Locate the cell with the specified text and output its [X, Y] center coordinate. 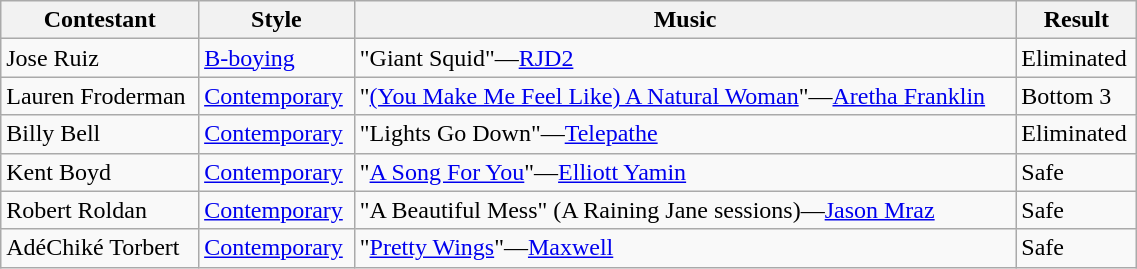
Bottom 3 [1076, 96]
AdéChiké Torbert [100, 248]
Lauren Froderman [100, 96]
"A Beautiful Mess" (A Raining Jane sessions)—Jason Mraz [685, 210]
Jose Ruiz [100, 58]
Kent Boyd [100, 172]
Billy Bell [100, 134]
B-boying [277, 58]
"Pretty Wings"—Maxwell [685, 248]
"(You Make Me Feel Like) A Natural Woman"—Aretha Franklin [685, 96]
Contestant [100, 20]
Style [277, 20]
Robert Roldan [100, 210]
"A Song For You"—Elliott Yamin [685, 172]
Result [1076, 20]
"Giant Squid"—RJD2 [685, 58]
"Lights Go Down"—Telepathe [685, 134]
Music [685, 20]
